Capture the cell that displays the provided text and extract its [x, y] central coordinate. 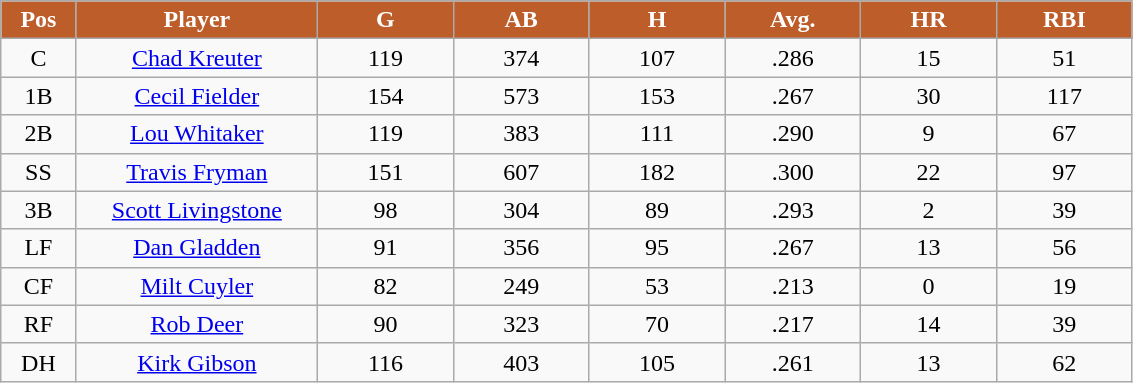
51 [1064, 58]
91 [386, 248]
97 [1064, 172]
573 [521, 96]
98 [386, 210]
SS [38, 172]
154 [386, 96]
151 [386, 172]
67 [1064, 134]
HR [929, 20]
22 [929, 172]
LF [38, 248]
53 [657, 286]
70 [657, 324]
.286 [793, 58]
95 [657, 248]
Scott Livingstone [196, 210]
607 [521, 172]
Chad Kreuter [196, 58]
G [386, 20]
9 [929, 134]
116 [386, 362]
62 [1064, 362]
Avg. [793, 20]
Rob Deer [196, 324]
15 [929, 58]
323 [521, 324]
3B [38, 210]
C [38, 58]
.213 [793, 286]
0 [929, 286]
90 [386, 324]
111 [657, 134]
56 [1064, 248]
Travis Fryman [196, 172]
Kirk Gibson [196, 362]
RBI [1064, 20]
.217 [793, 324]
249 [521, 286]
89 [657, 210]
1B [38, 96]
153 [657, 96]
.290 [793, 134]
30 [929, 96]
19 [1064, 286]
107 [657, 58]
Cecil Fielder [196, 96]
403 [521, 362]
374 [521, 58]
105 [657, 362]
182 [657, 172]
DH [38, 362]
.300 [793, 172]
.261 [793, 362]
CF [38, 286]
H [657, 20]
304 [521, 210]
383 [521, 134]
RF [38, 324]
Milt Cuyler [196, 286]
AB [521, 20]
Pos [38, 20]
14 [929, 324]
Player [196, 20]
356 [521, 248]
Dan Gladden [196, 248]
2 [929, 210]
.293 [793, 210]
Lou Whitaker [196, 134]
82 [386, 286]
2B [38, 134]
117 [1064, 96]
